For the text-containing cell, return its midpoint in [X, Y] coordinate format. 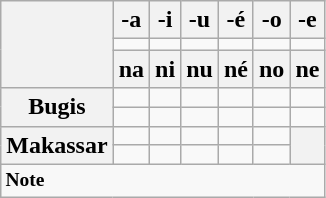
Bugis [57, 107]
-a [131, 20]
ne [308, 69]
né [236, 69]
Makassar [57, 145]
-i [166, 20]
ni [166, 69]
-o [271, 20]
-e [308, 20]
na [131, 69]
-u [200, 20]
Note [163, 180]
-é [236, 20]
nu [200, 69]
no [271, 69]
